Scan for the cell matching the given text and deliver its [x, y] coordinate at center. 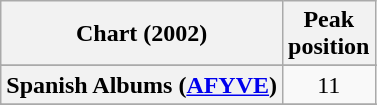
Peakposition [329, 34]
11 [329, 85]
Chart (2002) [142, 34]
Spanish Albums (AFYVE) [142, 85]
